Output the [x, y] coordinate of the center of the cell containing the given text.  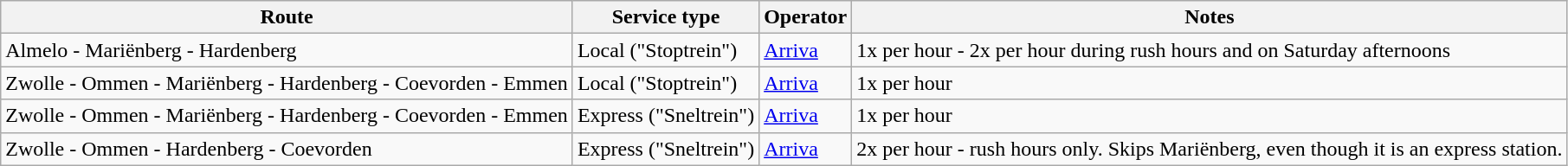
Almelo - Mariënberg - Hardenberg [287, 50]
Service type [665, 17]
2x per hour - rush hours only. Skips Mariënberg, even though it is an express station. [1210, 149]
Route [287, 17]
Notes [1210, 17]
1x per hour - 2x per hour during rush hours and on Saturday afternoons [1210, 50]
Zwolle - Ommen - Hardenberg - Coevorden [287, 149]
Operator [805, 17]
